Search for the cell housing the specified text and yield its [X, Y] center coordinate. 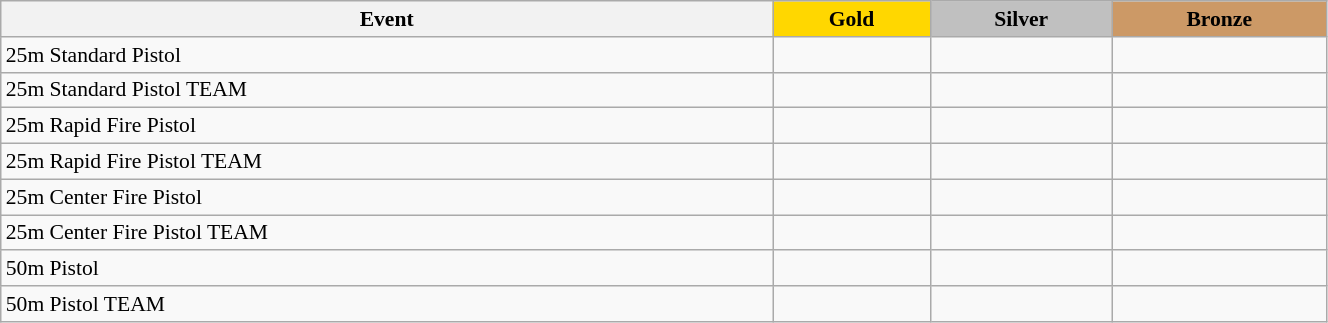
Event [387, 19]
25m Standard Pistol [387, 55]
25m Rapid Fire Pistol TEAM [387, 162]
Gold [851, 19]
Bronze [1219, 19]
25m Rapid Fire Pistol [387, 126]
Silver [1021, 19]
25m Standard Pistol TEAM [387, 90]
50m Pistol [387, 269]
25m Center Fire Pistol [387, 197]
50m Pistol TEAM [387, 304]
25m Center Fire Pistol TEAM [387, 233]
